Scan for the cell matching the given text and deliver its [x, y] coordinate at center. 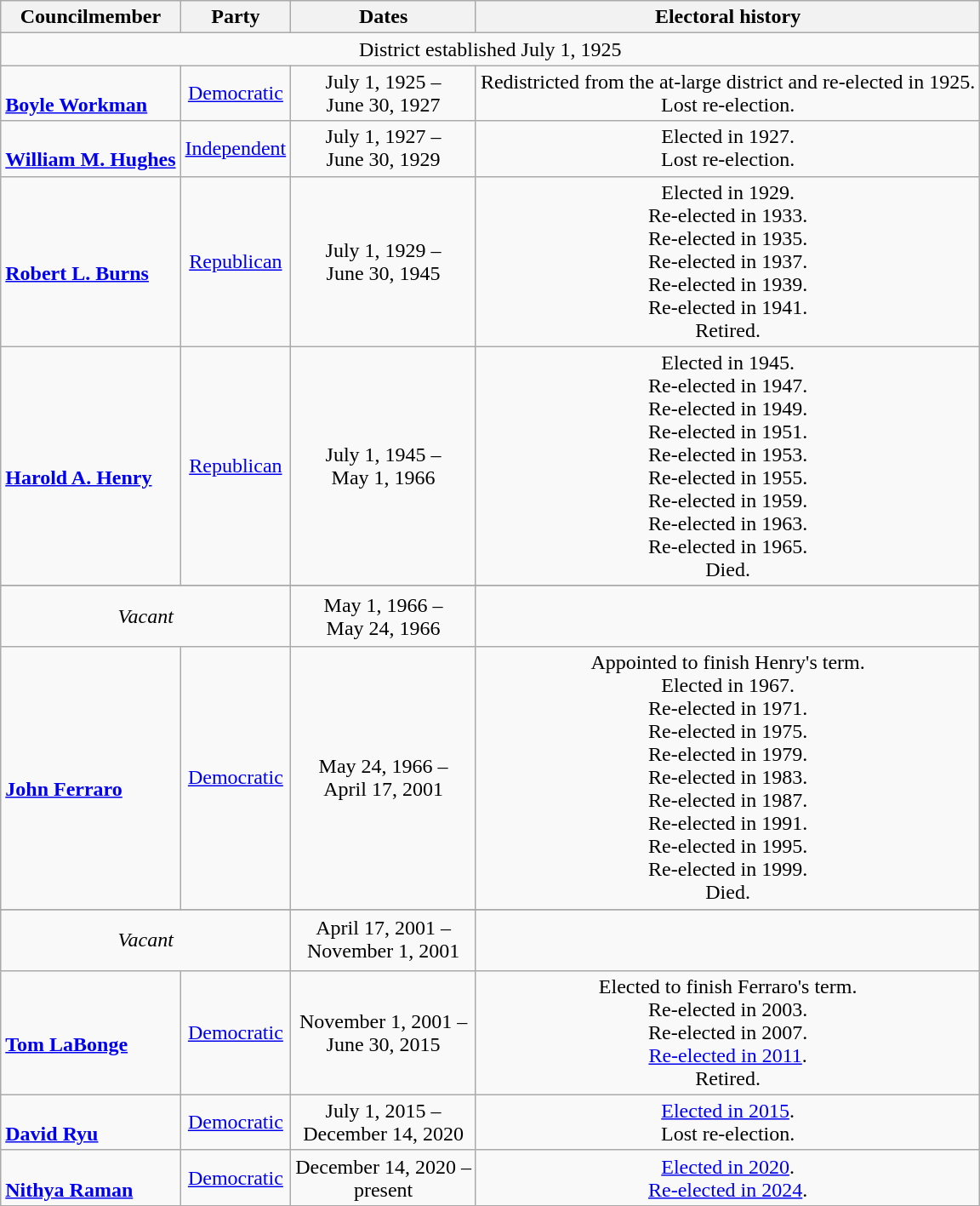
Elected to finish Ferraro's term. Re-elected in 2003. Re-elected in 2007. Re-elected in 2011. Retired. [727, 1032]
July 1, 1925 – June 30, 1927 [384, 94]
Dates [384, 17]
Harold A. Henry [90, 466]
Elected in 1927. Lost re-election. [727, 148]
Elected in 2020. Re-elected in 2024. [727, 1178]
Party [236, 17]
Electoral history [727, 17]
July 1, 2015 – December 14, 2020 [384, 1122]
District established July 1, 1925 [490, 49]
Elected in 2015. Lost re-election. [727, 1122]
Redistricted from the at-large district and re-elected in 1925. Lost re-election. [727, 94]
Boyle Workman [90, 94]
Elected in 1929. Re-elected in 1933. Re-elected in 1935. Re-elected in 1937. Re-elected in 1939. Re-elected in 1941. Retired. [727, 261]
John Ferraro [90, 778]
December 14, 2020 –present [384, 1178]
April 17, 2001 – November 1, 2001 [384, 940]
July 1, 1929 – June 30, 1945 [384, 261]
Robert L. Burns [90, 261]
Tom LaBonge [90, 1032]
David Ryu [90, 1122]
November 1, 2001 – June 30, 2015 [384, 1032]
Councilmember [90, 17]
William M. Hughes [90, 148]
Independent [236, 148]
Nithya Raman [90, 1178]
May 1, 1966 – May 24, 1966 [384, 616]
May 24, 1966 – April 17, 2001 [384, 778]
July 1, 1927 – June 30, 1929 [384, 148]
July 1, 1945 – May 1, 1966 [384, 466]
